Detect which cell encompasses the target text, then output its [x, y] center coordinate. 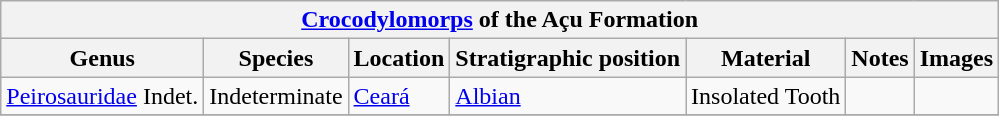
Albian [568, 96]
Ceará [399, 96]
Insolated Tooth [766, 96]
Location [399, 58]
Stratigraphic position [568, 58]
Notes [880, 58]
Images [956, 58]
Crocodylomorps of the Açu Formation [500, 20]
Peirosauridae Indet. [102, 96]
Genus [102, 58]
Material [766, 58]
Species [276, 58]
Indeterminate [276, 96]
